For the text-containing cell, return its midpoint in (x, y) coordinate format. 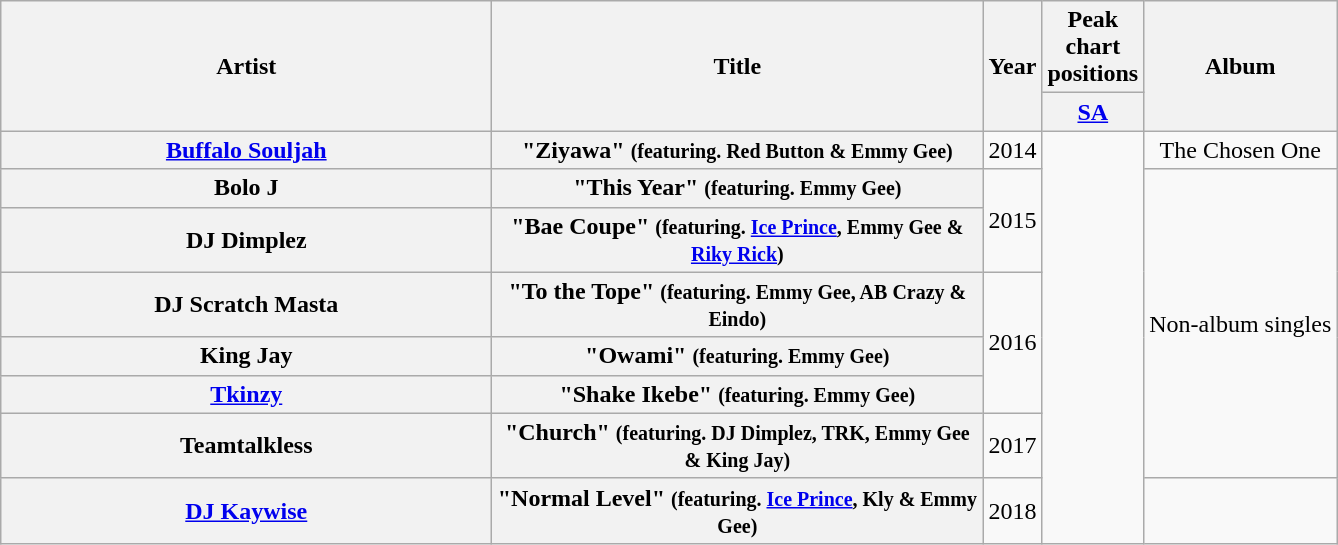
"To the Tope" (featuring. Emmy Gee, AB Crazy & Eindo) (738, 304)
Buffalo Souljah (246, 150)
"Church" (featuring. DJ Dimplez, TRK, Emmy Gee & King Jay) (738, 446)
2015 (1012, 220)
Teamtalkless (246, 446)
"This Year" (featuring. Emmy Gee) (738, 188)
2018 (1012, 510)
DJ Scratch Masta (246, 304)
Non-album singles (1240, 324)
2016 (1012, 342)
Peak chart positions (1093, 47)
Artist (246, 66)
2014 (1012, 150)
Year (1012, 66)
"Normal Level" (featuring. Ice Prince, Kly & Emmy Gee) (738, 510)
Tkinzy (246, 394)
DJ Kaywise (246, 510)
Title (738, 66)
2017 (1012, 446)
"Shake Ikebe" (featuring. Emmy Gee) (738, 394)
Bolo J (246, 188)
DJ Dimplez (246, 240)
"Ziyawa" (featuring. Red Button & Emmy Gee) (738, 150)
SA (1093, 112)
"Bae Coupe" (featuring. Ice Prince, Emmy Gee & Riky Rick) (738, 240)
"Owami" (featuring. Emmy Gee) (738, 356)
The Chosen One (1240, 150)
Album (1240, 66)
King Jay (246, 356)
